Find where the given text appears and provide that cell's center as [X, Y] coordinate. 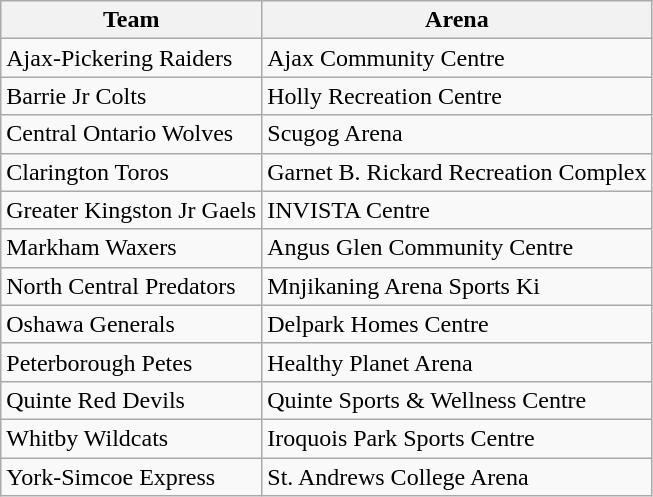
North Central Predators [132, 286]
INVISTA Centre [457, 210]
Peterborough Petes [132, 362]
Oshawa Generals [132, 324]
Greater Kingston Jr Gaels [132, 210]
Barrie Jr Colts [132, 96]
Healthy Planet Arena [457, 362]
Holly Recreation Centre [457, 96]
Mnjikaning Arena Sports Ki [457, 286]
Ajax-Pickering Raiders [132, 58]
Garnet B. Rickard Recreation Complex [457, 172]
Ajax Community Centre [457, 58]
Delpark Homes Centre [457, 324]
Iroquois Park Sports Centre [457, 438]
Central Ontario Wolves [132, 134]
Whitby Wildcats [132, 438]
York-Simcoe Express [132, 477]
Quinte Red Devils [132, 400]
Clarington Toros [132, 172]
Scugog Arena [457, 134]
Arena [457, 20]
Angus Glen Community Centre [457, 248]
St. Andrews College Arena [457, 477]
Quinte Sports & Wellness Centre [457, 400]
Markham Waxers [132, 248]
Team [132, 20]
